Extract the (x, y) coordinate from the center of the cell holding the provided text.  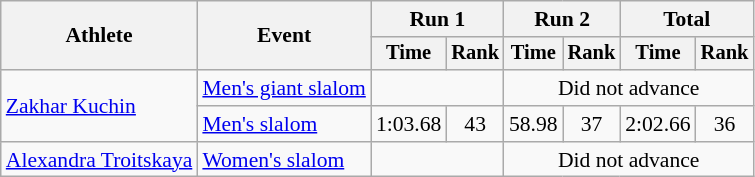
36 (725, 124)
Event (284, 36)
2:02.66 (658, 124)
37 (592, 124)
1:03.68 (408, 124)
Athlete (100, 36)
Did not advance (628, 88)
Run 2 (562, 19)
43 (475, 124)
Men's giant slalom (284, 88)
Men's slalom (284, 124)
Zakhar Kuchin (100, 106)
Total (686, 19)
58.98 (534, 124)
Run 1 (438, 19)
